Scan for the cell matching the given text and deliver its [x, y] coordinate at center. 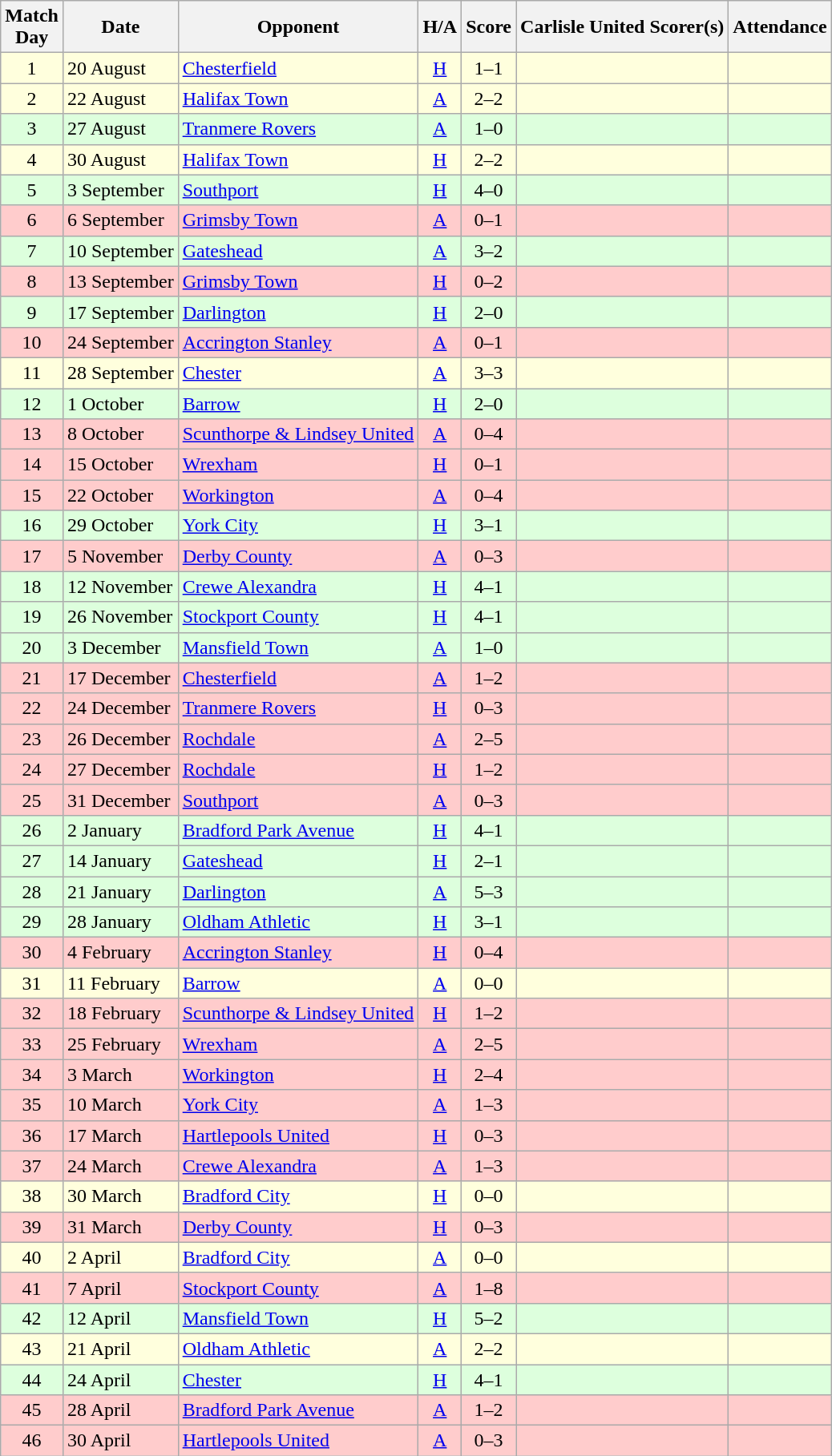
10 March [120, 1105]
26 [32, 830]
26 November [120, 617]
24 March [120, 1166]
12 November [120, 587]
11 [32, 373]
Date [120, 27]
17 December [120, 678]
34 [32, 1075]
17 [32, 556]
23 [32, 739]
3 September [120, 190]
Carlisle United Scorer(s) [622, 27]
22 [32, 708]
28 April [120, 1410]
27 [32, 861]
15 October [120, 465]
4 February [120, 953]
25 February [120, 1044]
13 September [120, 281]
28 September [120, 373]
35 [32, 1105]
1 October [120, 403]
18 [32, 587]
Match Day [32, 27]
5 [32, 190]
45 [32, 1410]
0–2 [489, 281]
24 April [120, 1379]
8 [32, 281]
1–1 [489, 68]
12 April [120, 1318]
26 December [120, 739]
14 January [120, 861]
Score [489, 27]
3 [32, 129]
29 October [120, 526]
5 November [120, 556]
4–0 [489, 190]
20 August [120, 68]
17 September [120, 312]
31 March [120, 1227]
20 [32, 647]
14 [32, 465]
9 [32, 312]
21 January [120, 892]
43 [32, 1349]
3–3 [489, 373]
5–3 [489, 892]
1 [32, 68]
24 December [120, 708]
28 [32, 892]
30 [32, 953]
41 [32, 1288]
27 August [120, 129]
30 August [120, 159]
11 February [120, 983]
3 December [120, 647]
30 March [120, 1196]
27 December [120, 769]
21 [32, 678]
6 [32, 220]
37 [32, 1166]
1–8 [489, 1288]
10 September [120, 251]
24 September [120, 342]
19 [32, 617]
36 [32, 1135]
H/A [440, 27]
32 [32, 1014]
29 [32, 922]
2–1 [489, 861]
2 [32, 99]
6 September [120, 220]
10 [32, 342]
7 April [120, 1288]
28 January [120, 922]
Attendance [780, 27]
40 [32, 1257]
2 January [120, 830]
22 October [120, 495]
42 [32, 1318]
12 [32, 403]
4 [32, 159]
Opponent [298, 27]
24 [32, 769]
22 August [120, 99]
39 [32, 1227]
8 October [120, 434]
31 [32, 983]
13 [32, 434]
33 [32, 1044]
5–2 [489, 1318]
30 April [120, 1441]
46 [32, 1441]
38 [32, 1196]
18 February [120, 1014]
15 [32, 495]
21 April [120, 1349]
44 [32, 1379]
17 March [120, 1135]
2 April [120, 1257]
31 December [120, 800]
7 [32, 251]
2–4 [489, 1075]
3–2 [489, 251]
25 [32, 800]
16 [32, 526]
3 March [120, 1075]
